Detect which cell encompasses the target text, then output its (x, y) center coordinate. 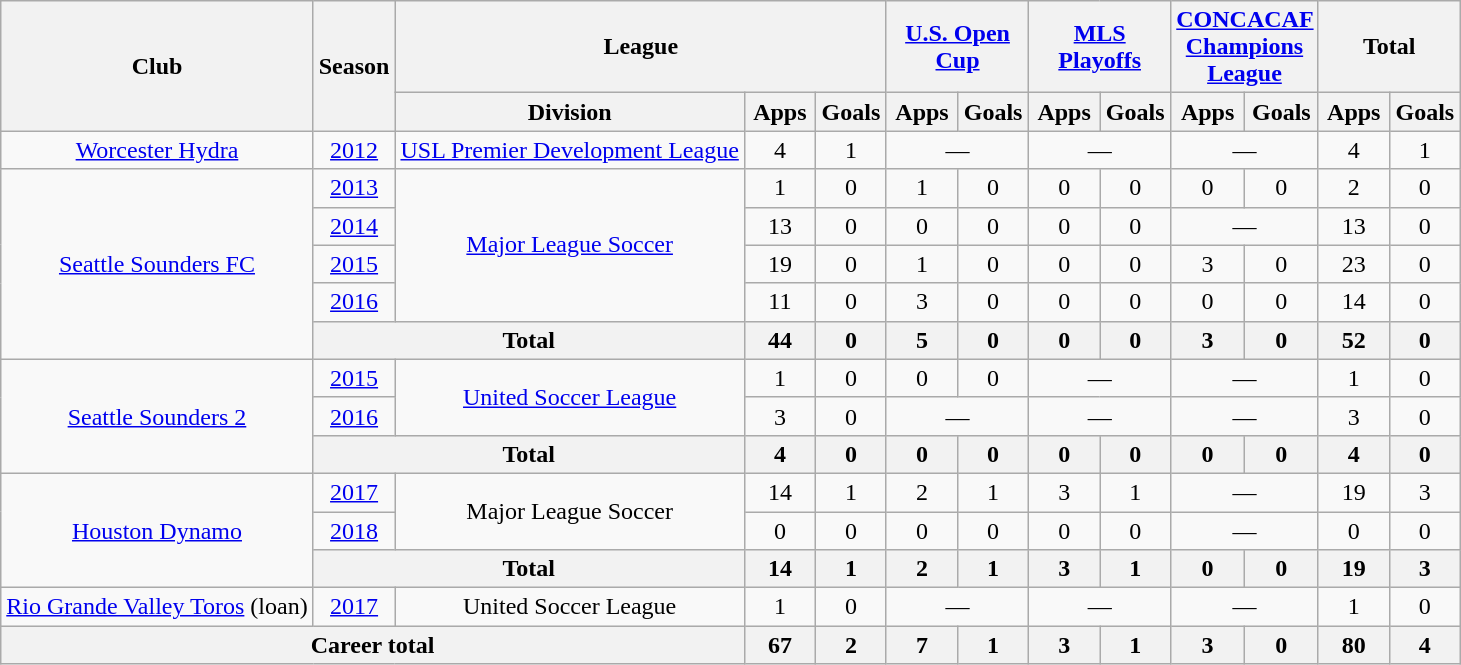
Career total (373, 645)
USL Premier Development League (570, 150)
Season (354, 66)
23 (1354, 264)
52 (1354, 340)
44 (780, 340)
Seattle Sounders 2 (157, 416)
Division (570, 112)
2013 (354, 188)
Worcester Hydra (157, 150)
7 (922, 645)
Rio Grande Valley Toros (loan) (157, 607)
67 (780, 645)
U.S. Open Cup (957, 47)
Houston Dynamo (157, 530)
2018 (354, 531)
11 (780, 302)
MLS Playoffs (1100, 47)
League (641, 47)
80 (1354, 645)
Seattle Sounders FC (157, 264)
CONCACAF Champions League (1244, 47)
5 (922, 340)
Club (157, 66)
2012 (354, 150)
2014 (354, 226)
